Output the (x, y) coordinate of the center of the cell containing the given text.  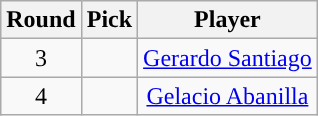
Pick (109, 20)
Gerardo Santiago (228, 58)
Gelacio Abanilla (228, 96)
Player (228, 20)
3 (41, 58)
Round (41, 20)
4 (41, 96)
